Detect which cell encompasses the target text, then output its (x, y) center coordinate. 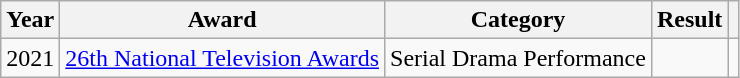
Result (689, 20)
26th National Television Awards (222, 58)
2021 (30, 58)
Serial Drama Performance (518, 58)
Award (222, 20)
Category (518, 20)
Year (30, 20)
